Detect which cell encompasses the target text, then output its [X, Y] center coordinate. 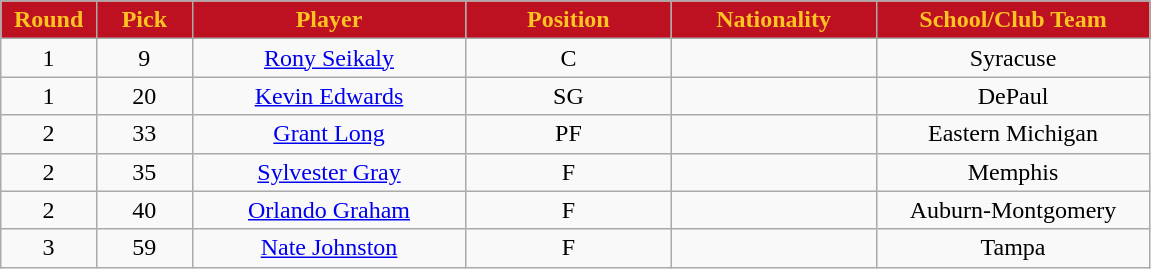
Pick [144, 20]
35 [144, 172]
Syracuse [1013, 58]
Auburn-Montgomery [1013, 210]
School/Club Team [1013, 20]
33 [144, 134]
40 [144, 210]
Rony Seikaly [329, 58]
59 [144, 248]
3 [49, 248]
20 [144, 96]
Position [568, 20]
Nate Johnston [329, 248]
Tampa [1013, 248]
Round [49, 20]
Nationality [774, 20]
C [568, 58]
9 [144, 58]
Memphis [1013, 172]
Player [329, 20]
SG [568, 96]
Kevin Edwards [329, 96]
Grant Long [329, 134]
DePaul [1013, 96]
Eastern Michigan [1013, 134]
Sylvester Gray [329, 172]
PF [568, 134]
Orlando Graham [329, 210]
